Determine the (X, Y) coordinate at the center of the cell enclosing the given text.  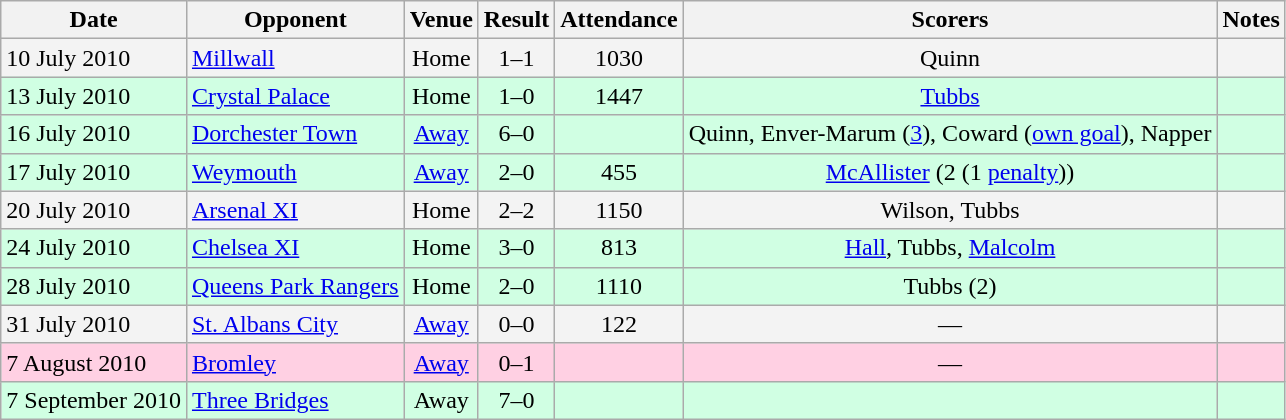
Attendance (619, 20)
1–0 (516, 96)
1447 (619, 96)
Chelsea XI (295, 248)
122 (619, 324)
Millwall (295, 58)
16 July 2010 (94, 134)
1150 (619, 210)
24 July 2010 (94, 248)
813 (619, 248)
Opponent (295, 20)
20 July 2010 (94, 210)
28 July 2010 (94, 286)
Quinn, Enver-Marum (3), Coward (own goal), Napper (950, 134)
St. Albans City (295, 324)
0–1 (516, 362)
Crystal Palace (295, 96)
1110 (619, 286)
Three Bridges (295, 400)
Quinn (950, 58)
7 August 2010 (94, 362)
7–0 (516, 400)
17 July 2010 (94, 172)
1–1 (516, 58)
Venue (441, 20)
7 September 2010 (94, 400)
10 July 2010 (94, 58)
Tubbs (2) (950, 286)
Result (516, 20)
Queens Park Rangers (295, 286)
Dorchester Town (295, 134)
Date (94, 20)
31 July 2010 (94, 324)
0–0 (516, 324)
3–0 (516, 248)
McAllister (2 (1 penalty)) (950, 172)
2–2 (516, 210)
Weymouth (295, 172)
Hall, Tubbs, Malcolm (950, 248)
Tubbs (950, 96)
Wilson, Tubbs (950, 210)
455 (619, 172)
Bromley (295, 362)
Notes (1251, 20)
1030 (619, 58)
Arsenal XI (295, 210)
13 July 2010 (94, 96)
Scorers (950, 20)
6–0 (516, 134)
